Search for the cell housing the specified text and yield its (X, Y) center coordinate. 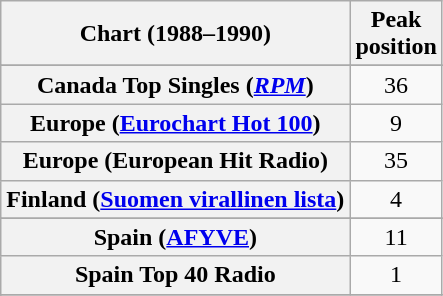
Spain (AFYVE) (176, 237)
Peakposition (396, 34)
1 (396, 275)
Canada Top Singles (RPM) (176, 85)
9 (396, 123)
36 (396, 85)
Finland (Suomen virallinen lista) (176, 199)
Europe (European Hit Radio) (176, 161)
35 (396, 161)
4 (396, 199)
11 (396, 237)
Europe (Eurochart Hot 100) (176, 123)
Chart (1988–1990) (176, 34)
Spain Top 40 Radio (176, 275)
